Find where the given text appears and provide that cell's center as [x, y] coordinate. 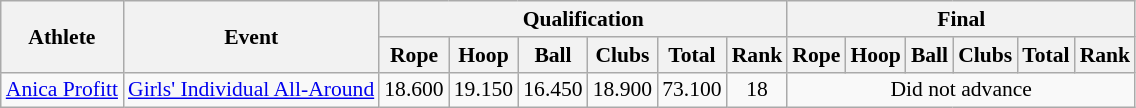
Final [961, 19]
18.600 [414, 90]
Anica Profitt [62, 90]
Event [251, 36]
18.900 [622, 90]
16.450 [552, 90]
Did not advance [961, 90]
18 [758, 90]
73.100 [692, 90]
19.150 [484, 90]
Girls' Individual All-Around [251, 90]
Athlete [62, 36]
Qualification [583, 19]
